Search for the cell housing the specified text and yield its [X, Y] center coordinate. 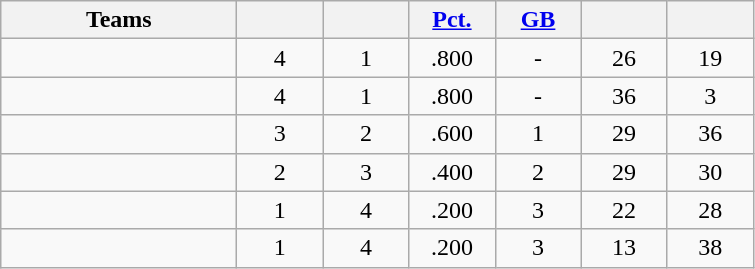
22 [624, 210]
19 [710, 58]
26 [624, 58]
30 [710, 172]
GB [538, 20]
38 [710, 248]
Pct. [452, 20]
Teams [119, 20]
13 [624, 248]
.600 [452, 134]
.400 [452, 172]
28 [710, 210]
